Determine the (x, y) coordinate at the center of the cell enclosing the given text.  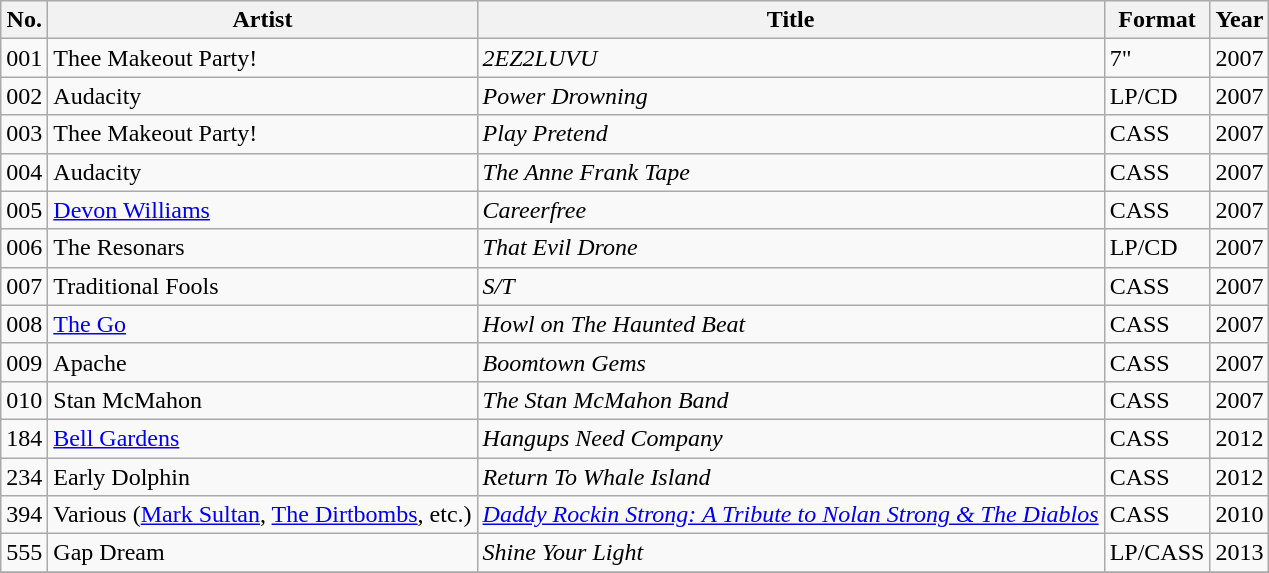
Shine Your Light (790, 553)
Year (1240, 20)
Boomtown Gems (790, 362)
Stan McMahon (262, 400)
Traditional Fools (262, 286)
S/T (790, 286)
Artist (262, 20)
The Go (262, 324)
Bell Gardens (262, 438)
394 (24, 515)
2EZ2LUVU (790, 58)
008 (24, 324)
Play Pretend (790, 134)
The Resonars (262, 248)
001 (24, 58)
234 (24, 477)
Power Drowning (790, 96)
Daddy Rockin Strong: A Tribute to Nolan Strong & The Diablos (790, 515)
002 (24, 96)
Title (790, 20)
555 (24, 553)
009 (24, 362)
Hangups Need Company (790, 438)
Devon Williams (262, 210)
Gap Dream (262, 553)
184 (24, 438)
2010 (1240, 515)
006 (24, 248)
Format (1157, 20)
2013 (1240, 553)
010 (24, 400)
No. (24, 20)
7" (1157, 58)
Apache (262, 362)
That Evil Drone (790, 248)
Various (Mark Sultan, The Dirtbombs, etc.) (262, 515)
LP/CASS (1157, 553)
007 (24, 286)
004 (24, 172)
Howl on The Haunted Beat (790, 324)
005 (24, 210)
Early Dolphin (262, 477)
Return To Whale Island (790, 477)
The Stan McMahon Band (790, 400)
The Anne Frank Tape (790, 172)
Careerfree (790, 210)
003 (24, 134)
